Extract the [x, y] coordinate from the center of the cell holding the provided text.  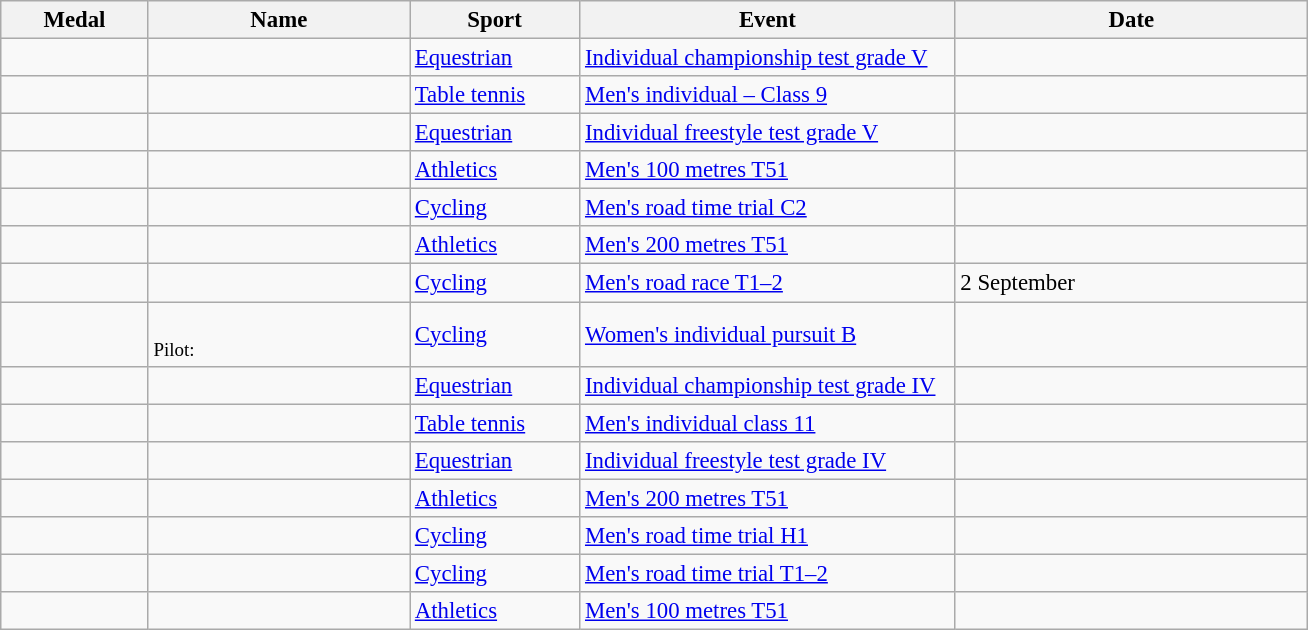
Pilot: [278, 334]
Date [1132, 20]
Sport [495, 20]
Individual championship test grade IV [768, 385]
Men's individual – Class 9 [768, 95]
Men's road time trial C2 [768, 208]
Name [278, 20]
Women's individual pursuit B [768, 334]
2 September [1132, 283]
Individual freestyle test grade V [768, 133]
Individual championship test grade V [768, 58]
Men's road time trial H1 [768, 536]
Individual freestyle test grade IV [768, 460]
Men's individual class 11 [768, 423]
Medal [74, 20]
Event [768, 20]
Men's road race T1–2 [768, 283]
Men's road time trial T1–2 [768, 573]
